For the text-containing cell, return its midpoint in [x, y] coordinate format. 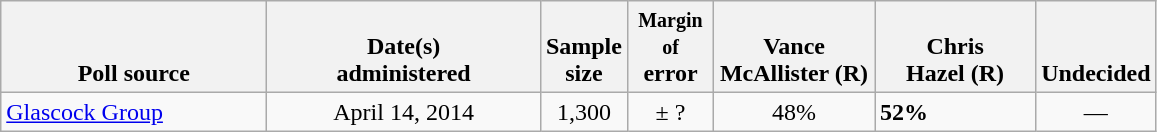
1,300 [584, 112]
48% [794, 112]
VanceMcAllister (R) [794, 47]
52% [956, 112]
ChrisHazel (R) [956, 47]
— [1096, 112]
April 14, 2014 [404, 112]
Date(s)administered [404, 47]
Samplesize [584, 47]
Undecided [1096, 47]
Margin oferror [670, 47]
Poll source [134, 47]
± ? [670, 112]
Glascock Group [134, 112]
